Return the (X, Y) coordinate for the center point of the cell that contains the specified text.  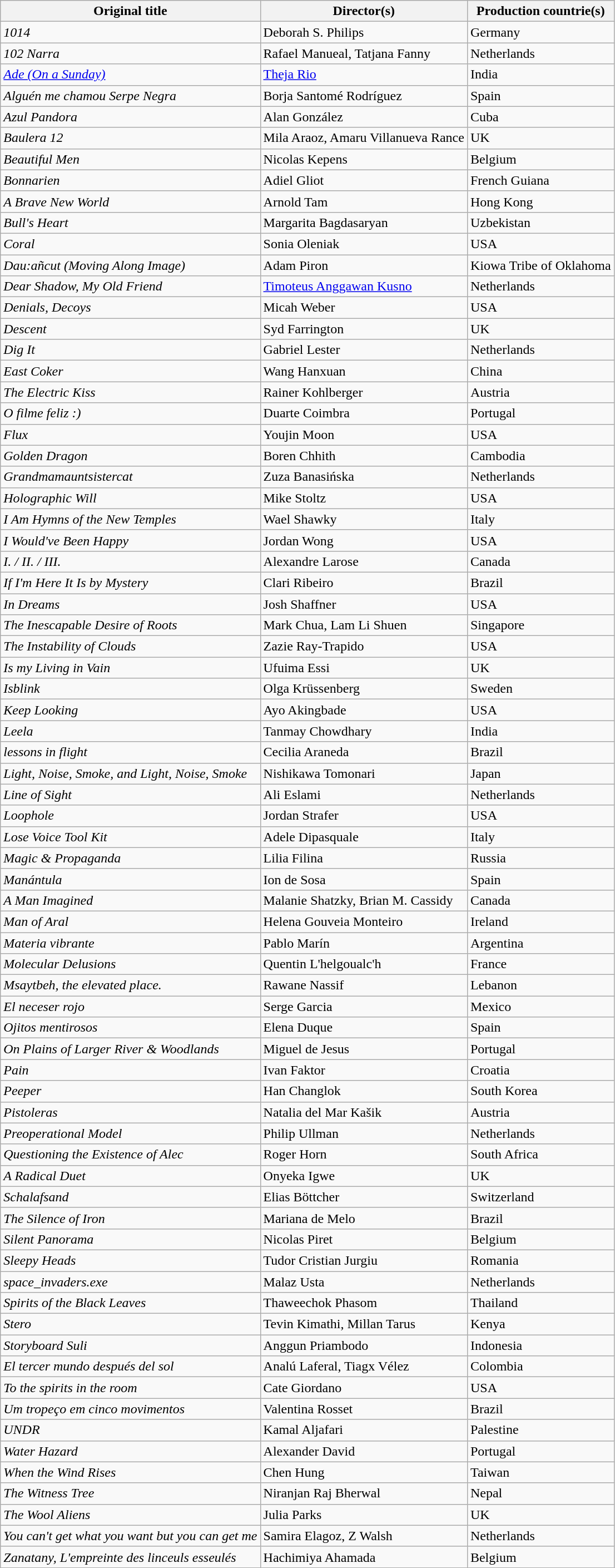
Tanmay Chowdhary (364, 731)
To the spirits in the room (130, 1388)
Materia vibrante (130, 943)
Pablo Marín (364, 943)
Quentin L'helgoualc'h (364, 964)
Msaytbeh, the elevated place. (130, 985)
Questioning the Existence of Alec (130, 1155)
Argentina (540, 943)
Dear Shadow, My Old Friend (130, 287)
Production countrie(s) (540, 11)
Alan González (364, 117)
When the Wind Rises (130, 1472)
Analú Laferal, Tiagx Vélez (364, 1367)
Zanatany, L'empreinte des linceuls esseulés (130, 1557)
Original title (130, 11)
Isblink (130, 689)
O filme feliz :) (130, 413)
Baulera 12 (130, 138)
Duarte Coimbra (364, 413)
Nicolas Piret (364, 1239)
Adele Dipasquale (364, 837)
I Am Hymns of the New Temples (130, 519)
Magic & Propaganda (130, 858)
Mark Chua, Lam Li Shuen (364, 625)
Ivan Faktor (364, 1070)
Flux (130, 435)
Dau:añcut (Moving Along Image) (130, 265)
French Guiana (540, 180)
Chen Hung (364, 1472)
Leela (130, 731)
Holographic Will (130, 498)
You can't get what you want but you can get me (130, 1536)
Helena Gouveia Monteiro (364, 921)
The Witness Tree (130, 1493)
Switzerland (540, 1197)
Jordan Wong (364, 540)
Spirits of the Black Leaves (130, 1303)
Jordan Strafer (364, 816)
Wael Shawky (364, 519)
Lebanon (540, 985)
space_invaders.exe (130, 1281)
A Brave New World (130, 201)
The Inescapable Desire of Roots (130, 625)
Rawane Nassif (364, 985)
Coral (130, 244)
I Would've Been Happy (130, 540)
Nicolas Kepens (364, 159)
Schalafsand (130, 1197)
Beautiful Men (130, 159)
Azul Pandora (130, 117)
El tercer mundo después del sol (130, 1367)
Loophole (130, 816)
Ion de Sosa (364, 879)
Boren Chhith (364, 456)
Mexico (540, 1007)
Onyeka Igwe (364, 1176)
Miguel de Jesus (364, 1049)
Syd Farrington (364, 329)
Pistoleras (130, 1112)
Stero (130, 1324)
Thailand (540, 1303)
In Dreams (130, 604)
Cecilia Araneda (364, 752)
Nishikawa Tomonari (364, 773)
Alexandre Larose (364, 561)
Silent Panorama (130, 1239)
Japan (540, 773)
UNDR (130, 1430)
Zazie Ray-Trapido (364, 647)
Natalia del Mar Kašik (364, 1112)
102 Narra (130, 53)
Hachimiya Ahamada (364, 1557)
Kenya (540, 1324)
Deborah S. Philips (364, 32)
1014 (130, 32)
Roger Horn (364, 1155)
lessons in flight (130, 752)
Bonnarien (130, 180)
Grandmamauntsistercat (130, 477)
Adam Piron (364, 265)
Ali Eslami (364, 795)
Lose Voice Tool Kit (130, 837)
Olga Krüssenberg (364, 689)
Cuba (540, 117)
France (540, 964)
Dig It (130, 350)
Colombia (540, 1367)
Alguén me chamou Serpe Negra (130, 96)
Cambodia (540, 456)
I. / II. / III. (130, 561)
Lilia Filina (364, 858)
Um tropeço em cinco movimentos (130, 1409)
Youjin Moon (364, 435)
On Plains of Larger River & Woodlands (130, 1049)
Adiel Gliot (364, 180)
The Electric Kiss (130, 392)
Man of Aral (130, 921)
Is my Living in Vain (130, 668)
A Man Imagined (130, 900)
Samira Elagoz, Z Walsh (364, 1536)
Manántula (130, 879)
Indonesia (540, 1345)
Valentina Rosset (364, 1409)
Peeper (130, 1091)
China (540, 371)
Tudor Cristian Jurgiu (364, 1260)
Theja Rio (364, 75)
Descent (130, 329)
El neceser rojo (130, 1007)
Wang Hanxuan (364, 371)
Niranjan Raj Bherwal (364, 1493)
Rainer Kohlberger (364, 392)
Bull's Heart (130, 223)
Sleepy Heads (130, 1260)
Preoperational Model (130, 1133)
Malanie Shatzky, Brian M. Cassidy (364, 900)
Ufuima Essi (364, 668)
Elena Duque (364, 1028)
The Wool Aliens (130, 1515)
Sweden (540, 689)
Water Hazard (130, 1451)
Director(s) (364, 11)
Russia (540, 858)
A Radical Duet (130, 1176)
Alexander David (364, 1451)
Cate Giordano (364, 1388)
Storyboard Suli (130, 1345)
Denials, Decoys (130, 308)
Anggun Priambodo (364, 1345)
Golden Dragon (130, 456)
Josh Shaffner (364, 604)
Ayo Akingbade (364, 710)
Hong Kong (540, 201)
Serge Garcia (364, 1007)
Light, Noise, Smoke, and Light, Noise, Smoke (130, 773)
Rafael Manueal, Tatjana Fanny (364, 53)
Romania (540, 1260)
Zuza Banasińska (364, 477)
Mike Stoltz (364, 498)
Philip Ullman (364, 1133)
Tevin Kimathi, Millan Tarus (364, 1324)
Ade (On a Sunday) (130, 75)
South Africa (540, 1155)
Molecular Delusions (130, 964)
Uzbekistan (540, 223)
Mila Araoz, Amaru Villanueva Rance (364, 138)
Timoteus Anggawan Kusno (364, 287)
Borja Santomé Rodríguez (364, 96)
Mariana de Melo (364, 1218)
Kiowa Tribe of Oklahoma (540, 265)
East Coker (130, 371)
Kamal Aljafari (364, 1430)
Sonia Oleniak (364, 244)
Elias Böttcher (364, 1197)
Taiwan (540, 1472)
If I'm Here It Is by Mystery (130, 583)
Thaweechok Phasom (364, 1303)
Ojitos mentirosos (130, 1028)
Line of Sight (130, 795)
Ireland (540, 921)
Micah Weber (364, 308)
Keep Looking (130, 710)
Nepal (540, 1493)
The Silence of Iron (130, 1218)
Clari Ribeiro (364, 583)
Palestine (540, 1430)
Gabriel Lester (364, 350)
The Instability of Clouds (130, 647)
Croatia (540, 1070)
Arnold Tam (364, 201)
Julia Parks (364, 1515)
Margarita Bagdasaryan (364, 223)
Pain (130, 1070)
Singapore (540, 625)
Malaz Usta (364, 1281)
Han Changlok (364, 1091)
South Korea (540, 1091)
Germany (540, 32)
